Return [x, y] of the center of cell containing provided text 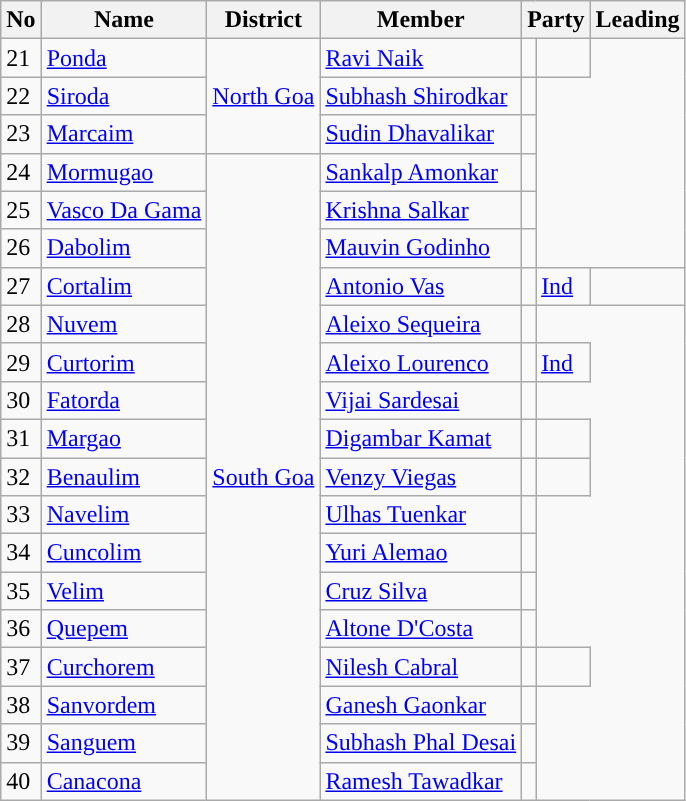
26 [21, 248]
Cortalim [124, 286]
District [264, 20]
Name [124, 20]
Siroda [124, 96]
Navelim [124, 515]
37 [21, 667]
33 [21, 515]
Subhash Phal Desai [421, 743]
Velim [124, 591]
Sanvordem [124, 705]
27 [21, 286]
30 [21, 400]
Ponda [124, 58]
Aleixo Sequeira [421, 324]
Curchorem [124, 667]
Ravi Naik [421, 58]
Altone D'Costa [421, 629]
21 [21, 58]
Fatorda [124, 400]
Sanguem [124, 743]
36 [21, 629]
22 [21, 96]
39 [21, 743]
Benaulim [124, 477]
Aleixo Lourenco [421, 362]
Sankalp Amonkar [421, 172]
Cuncolim [124, 553]
Ramesh Tawadkar [421, 781]
28 [21, 324]
Venzy Viegas [421, 477]
Digambar Kamat [421, 438]
38 [21, 705]
Dabolim [124, 248]
Ganesh Gaonkar [421, 705]
31 [21, 438]
35 [21, 591]
Antonio Vas [421, 286]
Party [556, 20]
Vijai Sardesai [421, 400]
Mormugao [124, 172]
32 [21, 477]
Leading [638, 20]
34 [21, 553]
Krishna Salkar [421, 210]
Vasco Da Gama [124, 210]
Member [421, 20]
No [21, 20]
Sudin Dhavalikar [421, 134]
25 [21, 210]
Margao [124, 438]
Nuvem [124, 324]
29 [21, 362]
Mauvin Godinho [421, 248]
North Goa [264, 96]
Nilesh Cabral [421, 667]
Marcaim [124, 134]
Quepem [124, 629]
Cruz Silva [421, 591]
Curtorim [124, 362]
40 [21, 781]
Canacona [124, 781]
Subhash Shirodkar [421, 96]
Ulhas Tuenkar [421, 515]
Yuri Alemao [421, 553]
23 [21, 134]
South Goa [264, 476]
24 [21, 172]
